Capture the cell that displays the provided text and extract its [x, y] central coordinate. 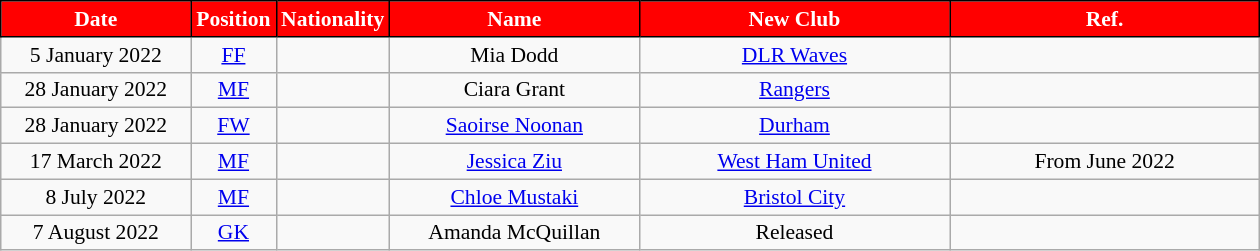
Ref. [1105, 19]
Date [96, 19]
Released [794, 233]
8 July 2022 [96, 197]
17 March 2022 [96, 162]
DLR Waves [794, 55]
Durham [794, 126]
Chloe Mustaki [514, 197]
FF [234, 55]
GK [234, 233]
Ciara Grant [514, 90]
7 August 2022 [96, 233]
West Ham United [794, 162]
Name [514, 19]
Jessica Ziu [514, 162]
Position [234, 19]
From June 2022 [1105, 162]
Nationality [332, 19]
Saoirse Noonan [514, 126]
5 January 2022 [96, 55]
Mia Dodd [514, 55]
New Club [794, 19]
Amanda McQuillan [514, 233]
Rangers [794, 90]
Bristol City [794, 197]
FW [234, 126]
